Provide the [X, Y] coordinate of the cell's center where the given text is located.  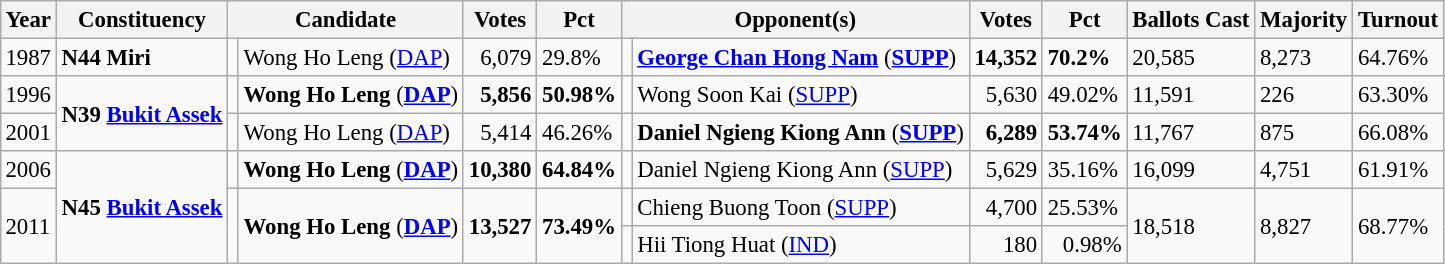
Majority [1304, 20]
N45 Bukit Assek [142, 208]
5,856 [500, 95]
N44 Miri [142, 57]
6,289 [1006, 133]
N39 Bukit Assek [142, 114]
180 [1006, 245]
875 [1304, 133]
Year [28, 20]
5,630 [1006, 95]
Constituency [142, 20]
73.49% [580, 226]
46.26% [580, 133]
35.16% [1084, 170]
Chieng Buong Toon (SUPP) [800, 208]
11,767 [1191, 133]
16,099 [1191, 170]
1996 [28, 95]
4,700 [1006, 208]
63.30% [1398, 95]
14,352 [1006, 57]
4,751 [1304, 170]
Hii Tiong Huat (IND) [800, 245]
29.8% [580, 57]
49.02% [1084, 95]
8,827 [1304, 226]
8,273 [1304, 57]
2001 [28, 133]
5,629 [1006, 170]
5,414 [500, 133]
Ballots Cast [1191, 20]
66.08% [1398, 133]
18,518 [1191, 226]
11,591 [1191, 95]
53.74% [1084, 133]
50.98% [580, 95]
20,585 [1191, 57]
2011 [28, 226]
0.98% [1084, 245]
Wong Soon Kai (SUPP) [800, 95]
68.77% [1398, 226]
2006 [28, 170]
13,527 [500, 226]
Turnout [1398, 20]
George Chan Hong Nam (SUPP) [800, 57]
64.84% [580, 170]
226 [1304, 95]
70.2% [1084, 57]
Candidate [346, 20]
61.91% [1398, 170]
1987 [28, 57]
25.53% [1084, 208]
64.76% [1398, 57]
10,380 [500, 170]
6,079 [500, 57]
Opponent(s) [795, 20]
